Find where the given text appears and provide that cell's center as [X, Y] coordinate. 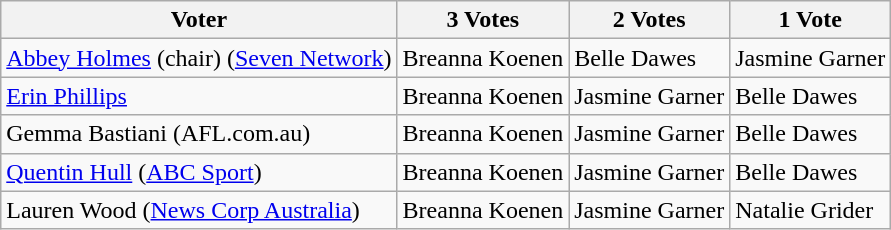
Abbey Holmes (chair) (Seven Network) [199, 58]
Voter [199, 20]
Natalie Grider [810, 210]
1 Vote [810, 20]
Lauren Wood (News Corp Australia) [199, 210]
Quentin Hull (ABC Sport) [199, 172]
3 Votes [483, 20]
2 Votes [650, 20]
Erin Phillips [199, 96]
Gemma Bastiani (AFL.com.au) [199, 134]
